Search for the cell housing the specified text and yield its (x, y) center coordinate. 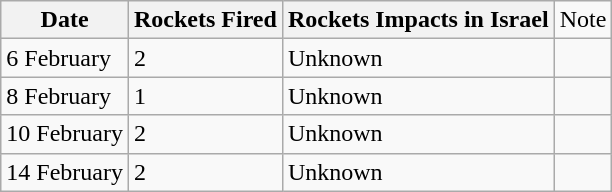
Note (583, 20)
14 February (65, 172)
10 February (65, 134)
Date (65, 20)
6 February (65, 58)
8 February (65, 96)
Rockets Impacts in Israel (418, 20)
1 (205, 96)
Rockets Fired (205, 20)
